Return (x, y) of the center of cell containing provided text 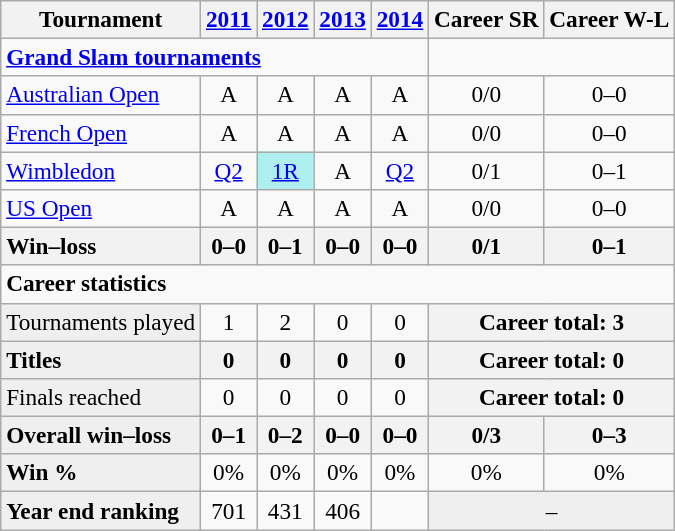
0–3 (610, 435)
Wimbledon (101, 170)
0–2 (286, 435)
Year end ranking (101, 510)
Grand Slam tournaments (215, 57)
Win–loss (101, 246)
Tournament (101, 19)
2013 (342, 19)
Career SR (486, 19)
US Open (101, 208)
French Open (101, 133)
406 (342, 510)
Win % (101, 473)
Career statistics (338, 284)
1 (229, 322)
2 (286, 322)
Career total: 3 (552, 322)
2014 (400, 19)
Australian Open (101, 95)
Titles (101, 359)
1R (286, 170)
0/3 (486, 435)
Overall win–loss (101, 435)
2012 (286, 19)
431 (286, 510)
Tournaments played (101, 322)
– (552, 510)
Finals reached (101, 397)
2011 (229, 19)
701 (229, 510)
Career W-L (610, 19)
